Identify which cell holds the provided text, then report its (X, Y) central coordinate. 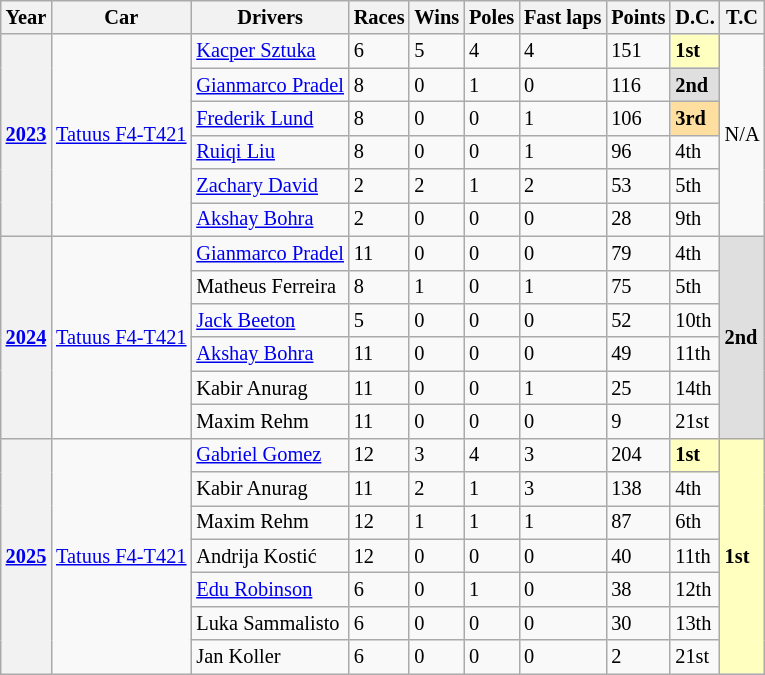
204 (638, 455)
Zachary David (270, 186)
Frederik Lund (270, 118)
Ruiqi Liu (270, 152)
Jan Koller (270, 657)
Matheus Ferreira (270, 287)
75 (638, 287)
2024 (26, 337)
52 (638, 320)
30 (638, 623)
Jack Beeton (270, 320)
Poles (492, 17)
Year (26, 17)
13th (694, 623)
25 (638, 388)
138 (638, 489)
2025 (26, 556)
96 (638, 152)
38 (638, 589)
T.C (742, 17)
14th (694, 388)
9 (638, 421)
28 (638, 219)
106 (638, 118)
Wins (436, 17)
Luka Sammalisto (270, 623)
6th (694, 522)
Gabriel Gomez (270, 455)
12th (694, 589)
79 (638, 253)
Andrija Kostić (270, 556)
10th (694, 320)
3rd (694, 118)
Kacper Sztuka (270, 51)
Car (121, 17)
116 (638, 85)
2023 (26, 135)
40 (638, 556)
Edu Robinson (270, 589)
151 (638, 51)
53 (638, 186)
49 (638, 354)
N/A (742, 135)
9th (694, 219)
Drivers (270, 17)
Fast laps (562, 17)
87 (638, 522)
Points (638, 17)
D.C. (694, 17)
Races (380, 17)
